Extract the [X, Y] coordinate from the center of the cell holding the provided text.  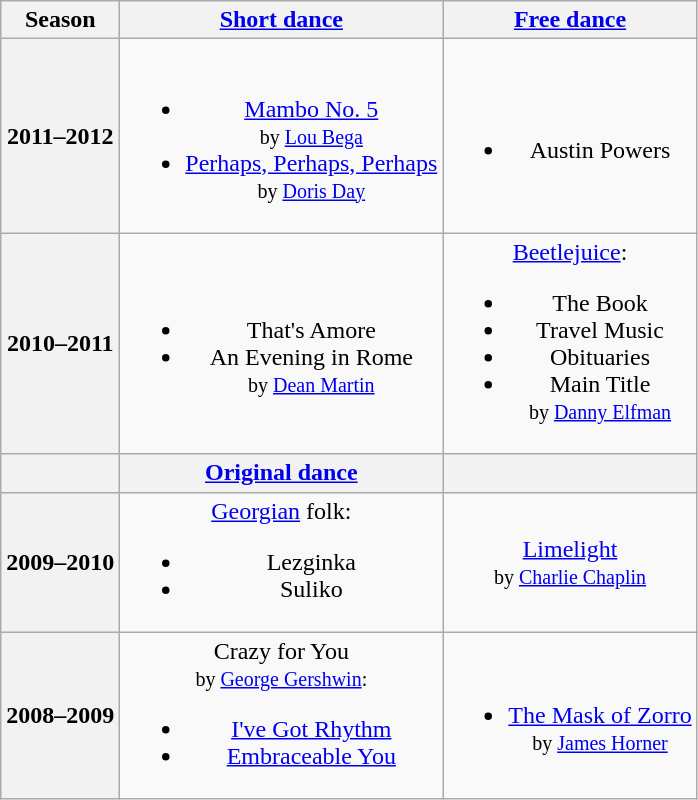
Original dance [282, 473]
Short dance [282, 20]
Free dance [570, 20]
Season [60, 20]
2010–2011 [60, 344]
Georgian folk:LezginkaSuliko [282, 562]
That's AmoreAn Evening in Rome by Dean Martin [282, 344]
Mambo No. 5 by Lou Bega Perhaps, Perhaps, Perhaps by Doris Day [282, 136]
Limelight by Charlie Chaplin [570, 562]
2008–2009 [60, 716]
2009–2010 [60, 562]
Crazy for You by George Gershwin: I've Got RhythmEmbraceable You [282, 716]
Austin Powers [570, 136]
Beetlejuice:The BookTravel MusicObituariesMain Title by Danny Elfman [570, 344]
The Mask of Zorro by James Horner [570, 716]
2011–2012 [60, 136]
